For the text-containing cell, return its midpoint in [X, Y] coordinate format. 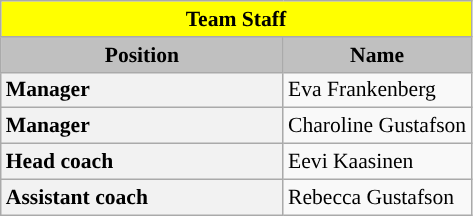
Team Staff [236, 19]
Charoline Gustafson [377, 126]
Head coach [142, 162]
Name [377, 55]
Position [142, 55]
Eevi Kaasinen [377, 162]
Rebecca Gustafson [377, 197]
Eva Frankenberg [377, 90]
Assistant coach [142, 197]
